For the text-containing cell, return its midpoint in (X, Y) coordinate format. 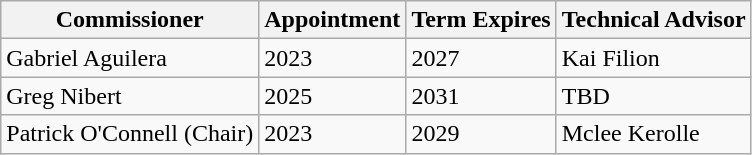
2027 (481, 58)
Commissioner (130, 20)
Greg Nibert (130, 96)
2025 (332, 96)
TBD (654, 96)
Mclee Kerolle (654, 134)
Term Expires (481, 20)
Appointment (332, 20)
2029 (481, 134)
Patrick O'Connell (Chair) (130, 134)
2031 (481, 96)
Kai Filion (654, 58)
Technical Advisor (654, 20)
Gabriel Aguilera (130, 58)
